Provide the [X, Y] coordinate of the cell's center where the given text is located.  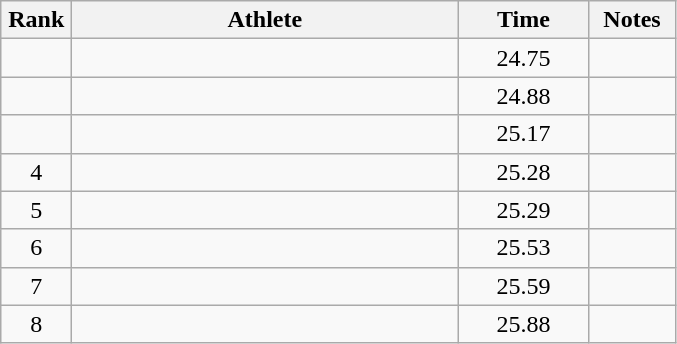
Rank [36, 20]
Notes [632, 20]
4 [36, 172]
7 [36, 286]
24.75 [524, 58]
8 [36, 324]
25.53 [524, 248]
25.17 [524, 134]
24.88 [524, 96]
25.88 [524, 324]
25.28 [524, 172]
6 [36, 248]
25.59 [524, 286]
5 [36, 210]
Athlete [265, 20]
Time [524, 20]
25.29 [524, 210]
